From the cell containing the given text, extract its center point as [x, y] coordinate. 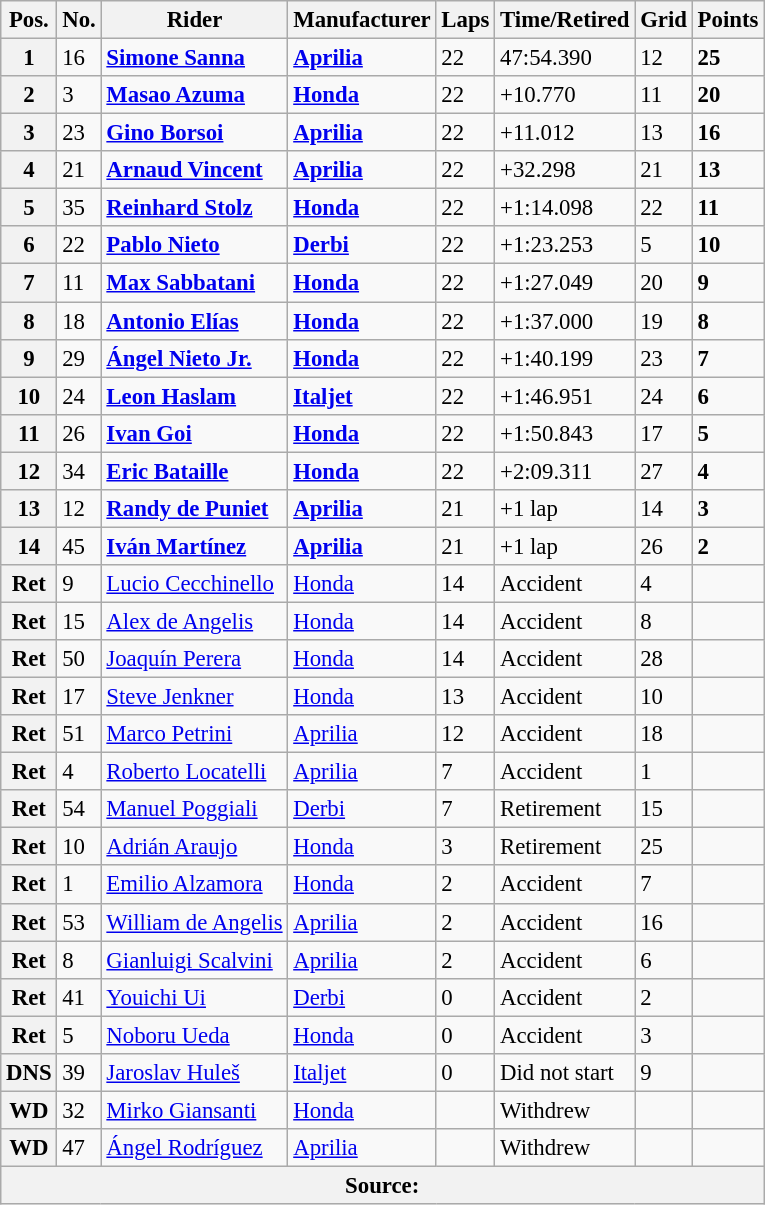
+11.012 [565, 133]
+1:37.000 [565, 321]
Laps [466, 20]
Noboru Ueda [194, 1035]
+1:50.843 [565, 433]
28 [664, 659]
Leon Haslam [194, 396]
Mirko Giansanti [194, 1110]
Reinhard Stolz [194, 208]
Time/Retired [565, 20]
27 [664, 471]
34 [79, 471]
47:54.390 [565, 58]
Alex de Angelis [194, 621]
Youichi Ui [194, 997]
No. [79, 20]
54 [79, 809]
+32.298 [565, 170]
+1:14.098 [565, 208]
35 [79, 208]
47 [79, 1148]
Rider [194, 20]
+1:40.199 [565, 358]
45 [79, 546]
Emilio Alzamora [194, 885]
Ángel Rodríguez [194, 1148]
+1:46.951 [565, 396]
Simone Sanna [194, 58]
Points [728, 20]
Gianluigi Scalvini [194, 960]
50 [79, 659]
Iván Martínez [194, 546]
Manuel Poggiali [194, 809]
Steve Jenkner [194, 697]
19 [664, 321]
Masao Azuma [194, 95]
Arnaud Vincent [194, 170]
Ivan Goi [194, 433]
Lucio Cecchinello [194, 584]
DNS [29, 1073]
39 [79, 1073]
Grid [664, 20]
+1:23.253 [565, 245]
Jaroslav Huleš [194, 1073]
Roberto Locatelli [194, 772]
Max Sabbatani [194, 283]
53 [79, 922]
41 [79, 997]
Gino Borsoi [194, 133]
Joaquín Perera [194, 659]
29 [79, 358]
Manufacturer [362, 20]
William de Angelis [194, 922]
+10.770 [565, 95]
Randy de Puniet [194, 509]
Pablo Nieto [194, 245]
Eric Bataille [194, 471]
Source: [382, 1185]
Marco Petrini [194, 734]
32 [79, 1110]
Did not start [565, 1073]
+1:27.049 [565, 283]
Antonio Elías [194, 321]
Pos. [29, 20]
Adrián Araujo [194, 847]
51 [79, 734]
Ángel Nieto Jr. [194, 358]
+2:09.311 [565, 471]
